Extract the [X, Y] coordinate from the center of the cell holding the provided text.  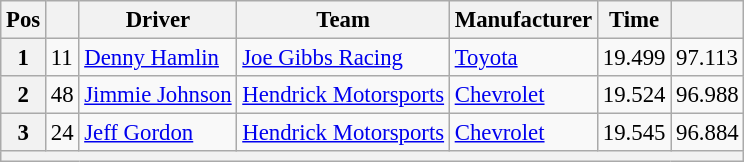
Denny Hamlin [158, 58]
96.988 [708, 95]
97.113 [708, 58]
Jimmie Johnson [158, 95]
1 [24, 58]
Pos [24, 20]
Driver [158, 20]
2 [24, 95]
Joe Gibbs Racing [343, 58]
Toyota [523, 58]
11 [62, 58]
96.884 [708, 133]
Manufacturer [523, 20]
19.524 [634, 95]
Jeff Gordon [158, 133]
19.545 [634, 133]
24 [62, 133]
Time [634, 20]
48 [62, 95]
19.499 [634, 58]
3 [24, 133]
Team [343, 20]
